Identify which cell holds the provided text, then report its [x, y] central coordinate. 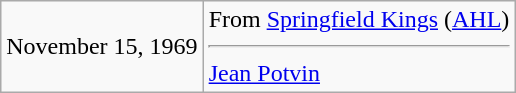
From Springfield Kings (AHL)Jean Potvin [359, 47]
November 15, 1969 [102, 47]
